Determine the [X, Y] coordinate at the center of the cell enclosing the given text.  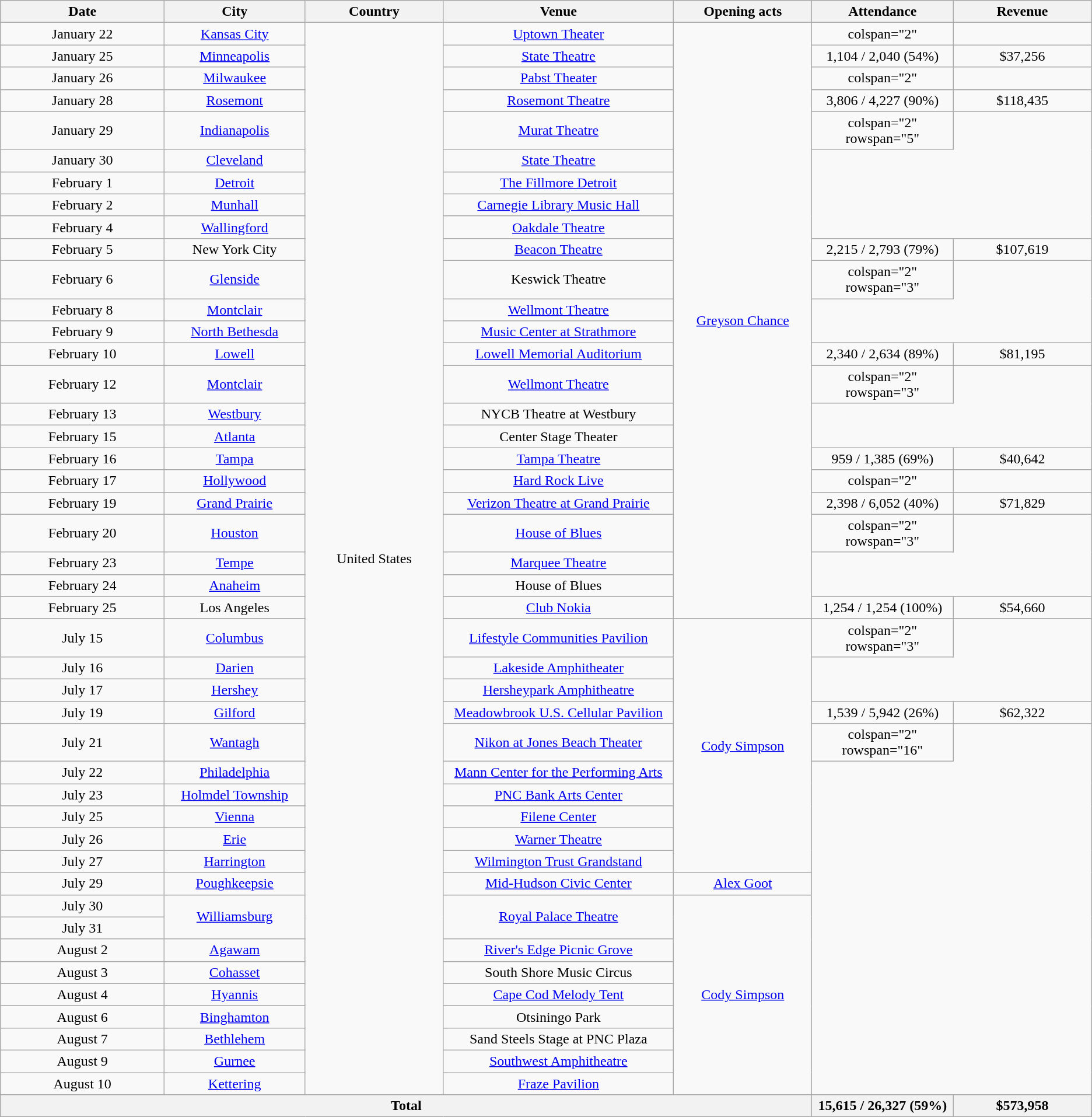
NYCB Theatre at Westbury [559, 414]
January 26 [83, 78]
Los Angeles [235, 608]
January 22 [83, 34]
Tampa [235, 459]
January 28 [83, 100]
February 9 [83, 332]
Glenside [235, 279]
Lakeside Amphitheater [559, 668]
Greyson Chance [743, 321]
February 1 [83, 183]
January 25 [83, 56]
February 4 [83, 227]
Marquee Theatre [559, 563]
Detroit [235, 183]
July 17 [83, 690]
$54,660 [1023, 608]
Grand Prairie [235, 503]
Hyannis [235, 994]
Tampa Theatre [559, 459]
August 7 [83, 1039]
Country [374, 12]
$107,619 [1023, 249]
July 19 [83, 713]
Warner Theatre [559, 839]
New York City [235, 249]
February 8 [83, 310]
February 5 [83, 249]
Munhall [235, 205]
The Fillmore Detroit [559, 183]
Pabst Theater [559, 78]
United States [374, 559]
PNC Bank Arts Center [559, 795]
Cleveland [235, 160]
Hollywood [235, 481]
Opening acts [743, 12]
Bethlehem [235, 1039]
South Shore Music Circus [559, 972]
Rosemont [235, 100]
Rosemont Theatre [559, 100]
February 17 [83, 481]
January 29 [83, 131]
Verizon Theatre at Grand Prairie [559, 503]
Music Center at Strathmore [559, 332]
Lifestyle Communities Pavilion [559, 637]
Wallingford [235, 227]
July 31 [83, 928]
$71,829 [1023, 503]
Attendance [883, 12]
July 29 [83, 884]
Southwest Amphitheatre [559, 1061]
North Bethesda [235, 332]
Royal Palace Theatre [559, 917]
Kettering [235, 1084]
Fraze Pavilion [559, 1084]
February 25 [83, 608]
Poughkeepsie [235, 884]
Carnegie Library Music Hall [559, 205]
Wantagh [235, 742]
Revenue [1023, 12]
Hard Rock Live [559, 481]
City [235, 12]
Columbus [235, 637]
1,104 / 2,040 (54%) [883, 56]
$37,256 [1023, 56]
August 6 [83, 1017]
$40,642 [1023, 459]
Houston [235, 533]
Agawam [235, 950]
Kansas City [235, 34]
Williamsburg [235, 917]
July 26 [83, 839]
2,398 / 6,052 (40%) [883, 503]
August 4 [83, 994]
July 27 [83, 861]
August 9 [83, 1061]
Lowell Memorial Auditorium [559, 354]
Wilmington Trust Grandstand [559, 861]
Mann Center for the Performing Arts [559, 773]
Hersheypark Amphitheatre [559, 690]
July 23 [83, 795]
Minneapolis [235, 56]
Date [83, 12]
Gurnee [235, 1061]
Mid-Hudson Civic Center [559, 884]
3,806 / 4,227 (90%) [883, 100]
February 20 [83, 533]
February 13 [83, 414]
August 2 [83, 950]
Club Nokia [559, 608]
Keswick Theatre [559, 279]
February 2 [83, 205]
February 23 [83, 563]
Cohasset [235, 972]
$81,195 [1023, 354]
July 22 [83, 773]
Nikon at Jones Beach Theater [559, 742]
July 16 [83, 668]
colspan="2" rowspan="5" [883, 131]
2,340 / 2,634 (89%) [883, 354]
Westbury [235, 414]
Indianapolis [235, 131]
February 24 [83, 585]
Murat Theatre [559, 131]
$62,322 [1023, 713]
Gilford [235, 713]
February 15 [83, 437]
February 12 [83, 384]
Beacon Theatre [559, 249]
River's Edge Picnic Grove [559, 950]
Meadowbrook U.S. Cellular Pavilion [559, 713]
Oakdale Theatre [559, 227]
February 16 [83, 459]
Venue [559, 12]
Alex Goot [743, 884]
Total [406, 1106]
Vienna [235, 817]
Cape Cod Melody Tent [559, 994]
August 10 [83, 1084]
Atlanta [235, 437]
Harrington [235, 861]
Center Stage Theater [559, 437]
959 / 1,385 (69%) [883, 459]
$573,958 [1023, 1106]
July 30 [83, 906]
Uptown Theater [559, 34]
July 25 [83, 817]
$118,435 [1023, 100]
February 10 [83, 354]
colspan="2" rowspan="16" [883, 742]
July 15 [83, 637]
Erie [235, 839]
15,615 / 26,327 (59%) [883, 1106]
Binghamton [235, 1017]
Hershey [235, 690]
Sand Steels Stage at PNC Plaza [559, 1039]
Holmdel Township [235, 795]
Darien [235, 668]
February 19 [83, 503]
July 21 [83, 742]
1,254 / 1,254 (100%) [883, 608]
Lowell [235, 354]
1,539 / 5,942 (26%) [883, 713]
Anaheim [235, 585]
Otsiningo Park [559, 1017]
February 6 [83, 279]
2,215 / 2,793 (79%) [883, 249]
January 30 [83, 160]
Philadelphia [235, 773]
Filene Center [559, 817]
August 3 [83, 972]
Milwaukee [235, 78]
Tempe [235, 563]
